Scan for the cell matching the given text and deliver its (X, Y) coordinate at center. 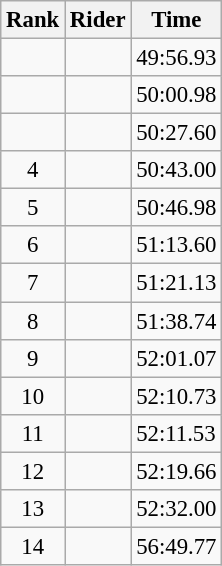
14 (33, 546)
Rider (98, 20)
52:19.66 (176, 471)
51:38.74 (176, 321)
52:01.07 (176, 358)
50:43.00 (176, 170)
4 (33, 170)
11 (33, 433)
8 (33, 321)
50:00.98 (176, 95)
Rank (33, 20)
49:56.93 (176, 58)
52:11.53 (176, 433)
Time (176, 20)
50:46.98 (176, 208)
51:21.13 (176, 283)
12 (33, 471)
51:13.60 (176, 245)
5 (33, 208)
56:49.77 (176, 546)
9 (33, 358)
50:27.60 (176, 133)
10 (33, 396)
7 (33, 283)
13 (33, 509)
52:10.73 (176, 396)
6 (33, 245)
52:32.00 (176, 509)
